From the cell containing the given text, extract its center point as [x, y] coordinate. 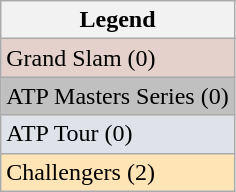
Legend [118, 20]
ATP Masters Series (0) [118, 96]
ATP Tour (0) [118, 134]
Grand Slam (0) [118, 58]
Challengers (2) [118, 172]
